Search for the cell housing the specified text and yield its (x, y) center coordinate. 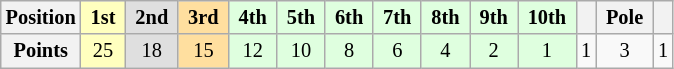
18 (152, 51)
6 (397, 51)
12 (253, 51)
4th (253, 17)
1st (104, 17)
15 (203, 51)
8 (349, 51)
5th (301, 17)
7th (397, 17)
4 (445, 51)
2 (494, 51)
8th (445, 17)
Points (41, 51)
3rd (203, 17)
10th (547, 17)
Position (41, 17)
10 (301, 51)
25 (104, 51)
3 (624, 51)
9th (494, 17)
2nd (152, 17)
6th (349, 17)
Pole (624, 17)
